Search for the cell housing the specified text and yield its [X, Y] center coordinate. 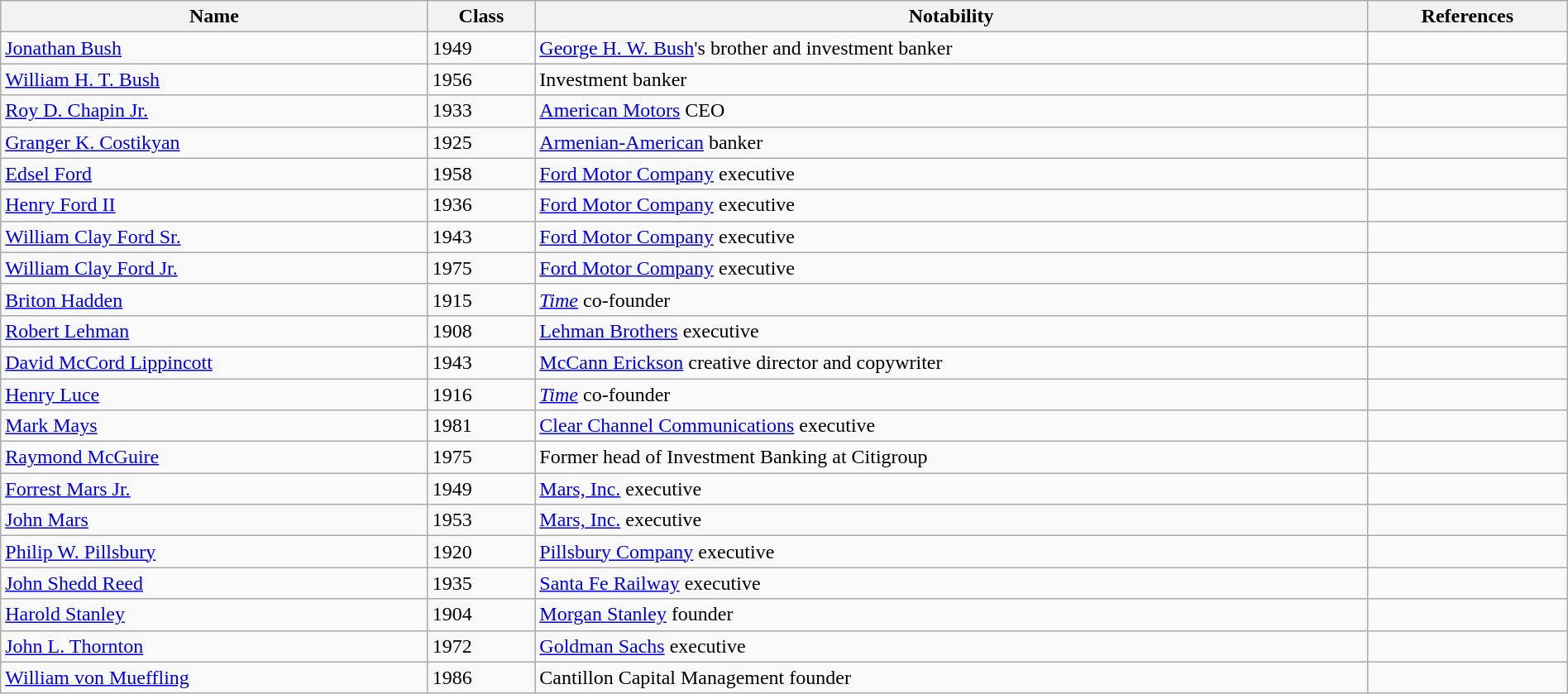
1904 [481, 615]
1920 [481, 552]
Pillsbury Company executive [951, 552]
Briton Hadden [214, 299]
1933 [481, 111]
1935 [481, 583]
John Mars [214, 520]
John Shedd Reed [214, 583]
William Clay Ford Sr. [214, 237]
William H. T. Bush [214, 79]
Henry Luce [214, 395]
Santa Fe Railway executive [951, 583]
1956 [481, 79]
1958 [481, 174]
1916 [481, 395]
McCann Erickson creative director and copywriter [951, 362]
Henry Ford II [214, 205]
David McCord Lippincott [214, 362]
Lehman Brothers executive [951, 331]
Granger K. Costikyan [214, 142]
Investment banker [951, 79]
1972 [481, 646]
Forrest Mars Jr. [214, 489]
References [1467, 17]
Goldman Sachs executive [951, 646]
Morgan Stanley founder [951, 615]
1915 [481, 299]
Roy D. Chapin Jr. [214, 111]
William von Mueffling [214, 677]
Philip W. Pillsbury [214, 552]
Armenian-American banker [951, 142]
Former head of Investment Banking at Citigroup [951, 457]
William Clay Ford Jr. [214, 268]
Name [214, 17]
John L. Thornton [214, 646]
1936 [481, 205]
Raymond McGuire [214, 457]
1953 [481, 520]
Harold Stanley [214, 615]
1986 [481, 677]
1908 [481, 331]
Class [481, 17]
Clear Channel Communications executive [951, 426]
Cantillon Capital Management founder [951, 677]
Jonathan Bush [214, 48]
Edsel Ford [214, 174]
American Motors CEO [951, 111]
Mark Mays [214, 426]
Robert Lehman [214, 331]
Notability [951, 17]
1981 [481, 426]
George H. W. Bush's brother and investment banker [951, 48]
1925 [481, 142]
